Pinpoint the cell where the given text exists, returning its [X, Y] midpoint coordinate. 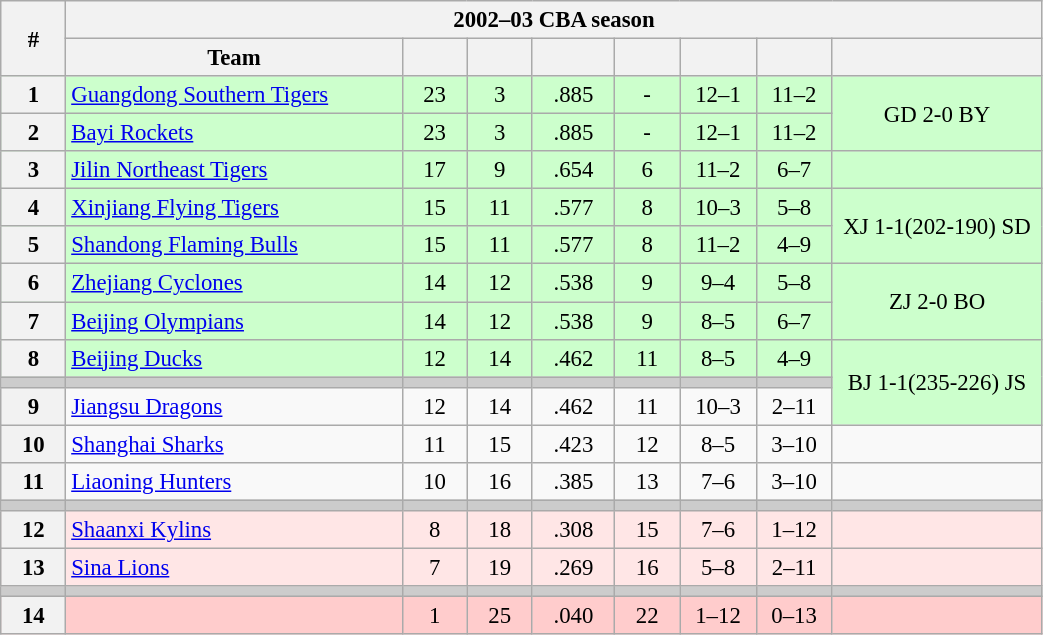
2002–03 CBA season [554, 20]
2 [34, 133]
.385 [573, 482]
# [34, 38]
Guangdong Southern Tigers [234, 95]
.423 [573, 444]
.308 [573, 530]
Jilin Northeast Tigers [234, 170]
BJ 1-1(235-226) JS [937, 382]
GD 2-0 BY [937, 114]
.040 [573, 616]
Xinjiang Flying Tigers [234, 208]
XJ 1-1(202-190) SD [937, 226]
Bayi Rockets [234, 133]
Shaanxi Kylins [234, 530]
.269 [573, 567]
9–4 [718, 283]
Shandong Flaming Bulls [234, 245]
Beijing Olympians [234, 321]
Team [234, 58]
Zhejiang Cyclones [234, 283]
Sina Lions [234, 567]
25 [500, 616]
4 [34, 208]
17 [434, 170]
19 [500, 567]
5 [34, 245]
Jiangsu Dragons [234, 406]
Beijing Ducks [234, 358]
.654 [573, 170]
ZJ 2-0 BO [937, 302]
18 [500, 530]
22 [648, 616]
0–13 [794, 616]
Shanghai Sharks [234, 444]
Liaoning Hunters [234, 482]
